Find where the given text appears and provide that cell's center as (x, y) coordinate. 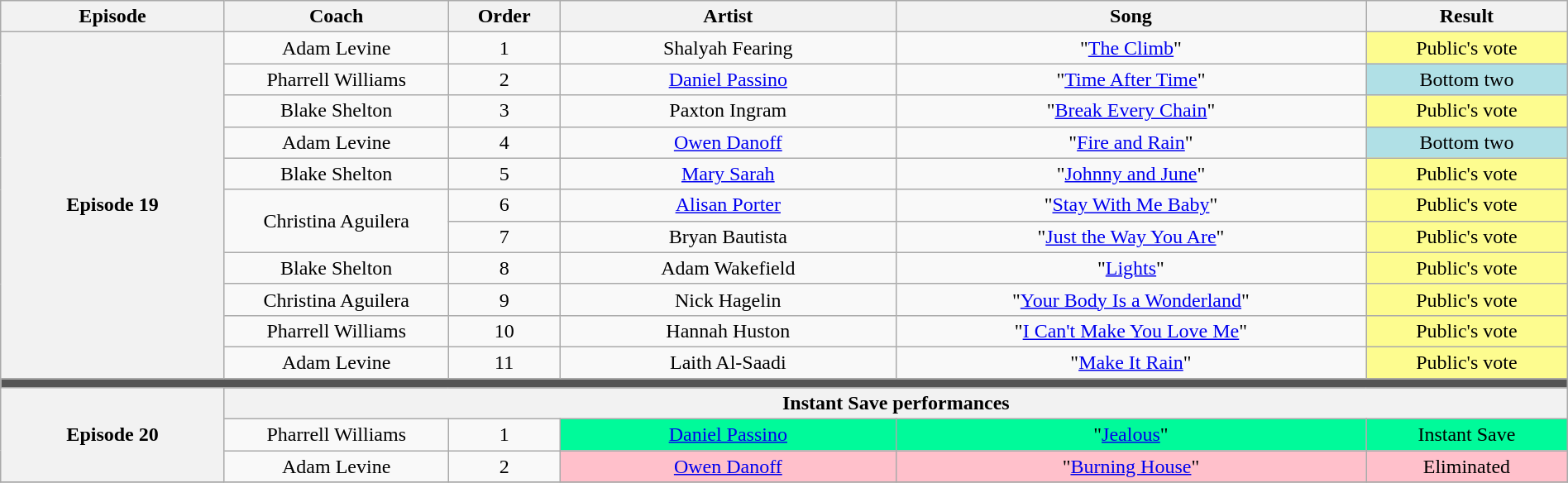
6 (504, 205)
Bryan Bautista (728, 237)
"Johnny and June" (1131, 174)
Song (1131, 17)
Artist (728, 17)
8 (504, 268)
"Time After Time" (1131, 79)
Shalyah Fearing (728, 48)
Laith Al-Saadi (728, 362)
4 (504, 142)
Hannah Huston (728, 331)
7 (504, 237)
Adam Wakefield (728, 268)
10 (504, 331)
3 (504, 111)
"Make It Rain" (1131, 362)
Episode (112, 17)
"Just the Way You Are" (1131, 237)
"Break Every Chain" (1131, 111)
Nick Hagelin (728, 299)
Instant Save performances (896, 404)
Instant Save (1467, 435)
Result (1467, 17)
9 (504, 299)
11 (504, 362)
Episode 20 (112, 435)
"I Can't Make You Love Me" (1131, 331)
Mary Sarah (728, 174)
"Lights" (1131, 268)
Eliminated (1467, 466)
"Jealous" (1131, 435)
"Burning House" (1131, 466)
Paxton Ingram (728, 111)
"Your Body Is a Wonderland" (1131, 299)
Alisan Porter (728, 205)
Coach (336, 17)
5 (504, 174)
"Fire and Rain" (1131, 142)
Episode 19 (112, 205)
"Stay With Me Baby" (1131, 205)
Order (504, 17)
"The Climb" (1131, 48)
